Determine the (x, y) coordinate at the center of the cell enclosing the given text.  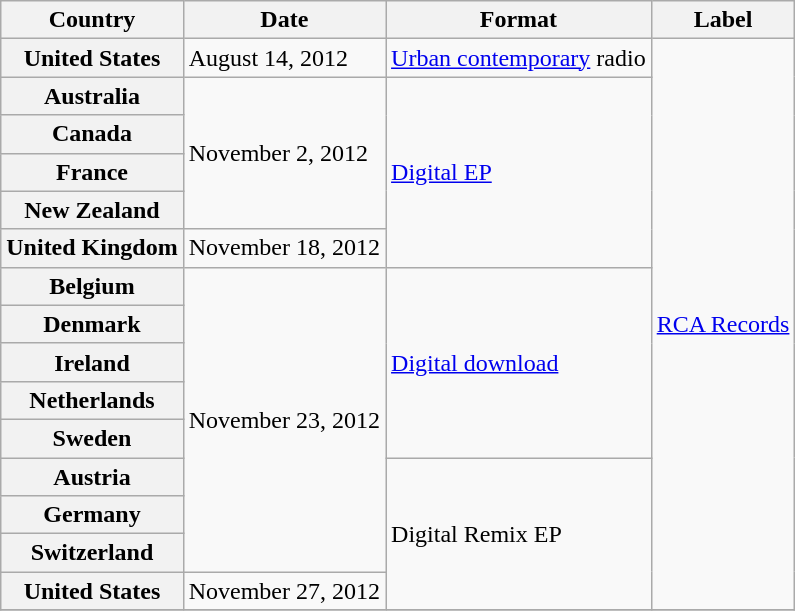
Urban contemporary radio (519, 58)
France (92, 172)
Digital Remix EP (519, 534)
Switzerland (92, 553)
Date (284, 20)
Netherlands (92, 400)
November 23, 2012 (284, 419)
New Zealand (92, 210)
Australia (92, 96)
Germany (92, 515)
RCA Records (723, 324)
Digital EP (519, 172)
Austria (92, 477)
Country (92, 20)
Label (723, 20)
Denmark (92, 324)
November 2, 2012 (284, 153)
November 18, 2012 (284, 248)
Format (519, 20)
Digital download (519, 362)
Belgium (92, 286)
Sweden (92, 438)
November 27, 2012 (284, 591)
Canada (92, 134)
August 14, 2012 (284, 58)
Ireland (92, 362)
United Kingdom (92, 248)
